Return (x, y) of the center of cell containing provided text 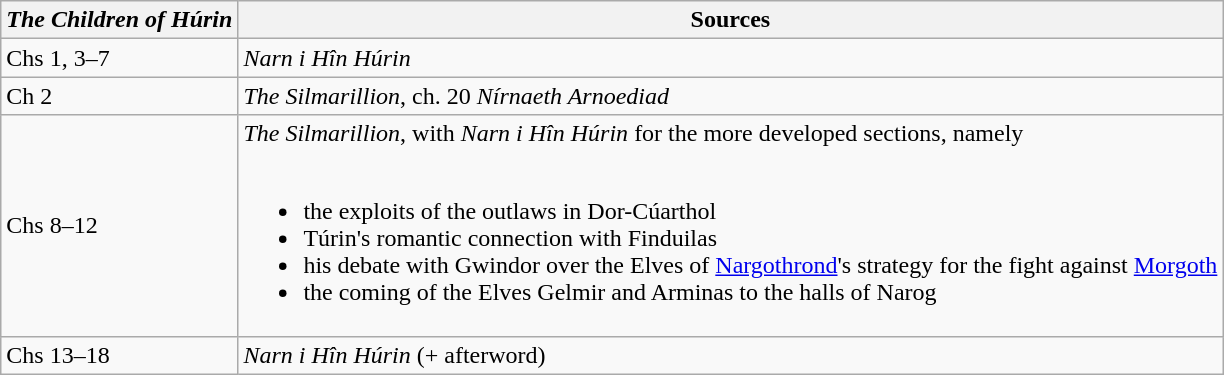
Chs 1, 3–7 (120, 58)
The Silmarillion, ch. 20 Nírnaeth Arnoediad (730, 96)
Sources (730, 20)
Narn i Hîn Húrin (730, 58)
Narn i Hîn Húrin (+ afterword) (730, 355)
Ch 2 (120, 96)
Chs 13–18 (120, 355)
Chs 8–12 (120, 226)
The Children of Húrin (120, 20)
